Extract the (X, Y) coordinate from the center of the cell holding the provided text.  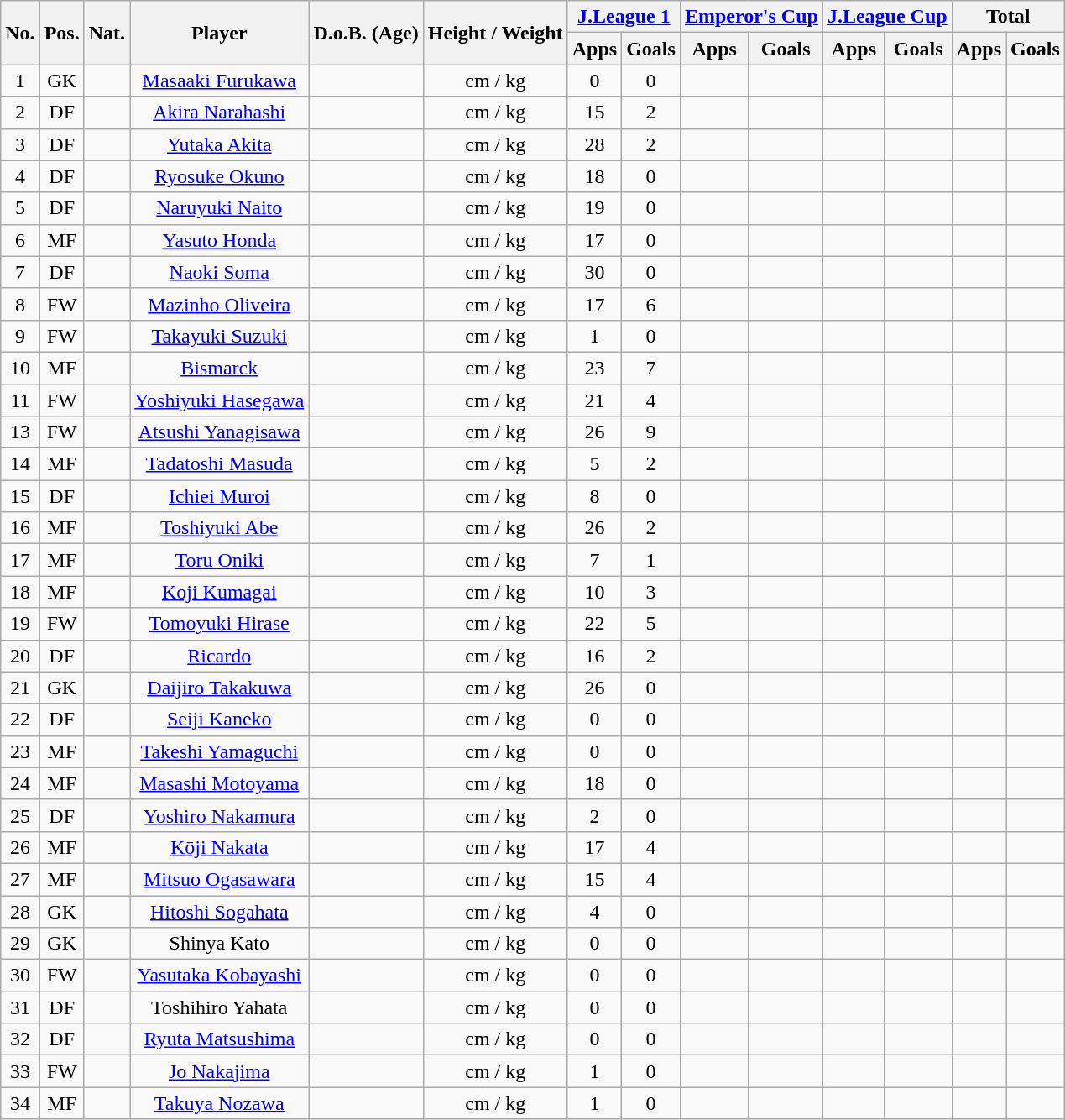
D.o.B. (Age) (366, 33)
Takayuki Suzuki (220, 336)
Tadatoshi Masuda (220, 464)
32 (20, 1039)
33 (20, 1071)
Masashi Motoyama (220, 783)
Pos. (62, 33)
Seiji Kaneko (220, 720)
Naoki Soma (220, 272)
J.League Cup (887, 17)
Yasuto Honda (220, 240)
Toshihiro Yahata (220, 1007)
Akira Narahashi (220, 113)
Yoshiyuki Hasegawa (220, 400)
Hitoshi Sogahata (220, 911)
Ryosuke Okuno (220, 176)
Nat. (107, 33)
Jo Nakajima (220, 1071)
Player (220, 33)
27 (20, 879)
Yoshiro Nakamura (220, 815)
Emperor's Cup (751, 17)
Ricardo (220, 656)
14 (20, 464)
No. (20, 33)
Kōji Nakata (220, 847)
Yasutaka Kobayashi (220, 976)
20 (20, 656)
34 (20, 1103)
11 (20, 400)
Takuya Nozawa (220, 1103)
Koji Kumagai (220, 592)
Takeshi Yamaguchi (220, 751)
Tomoyuki Hirase (220, 624)
Mazinho Oliveira (220, 304)
29 (20, 944)
Yutaka Akita (220, 144)
24 (20, 783)
Masaaki Furukawa (220, 81)
31 (20, 1007)
13 (20, 432)
Bismarck (220, 368)
Atsushi Yanagisawa (220, 432)
Toshiyuki Abe (220, 528)
Toru Oniki (220, 560)
Naruyuki Naito (220, 208)
Mitsuo Ogasawara (220, 879)
Ichiei Muroi (220, 496)
25 (20, 815)
Total (1008, 17)
J.League 1 (624, 17)
Height / Weight (495, 33)
Daijiro Takakuwa (220, 688)
Ryuta Matsushima (220, 1039)
Shinya Kato (220, 944)
